Find where the given text appears and provide that cell's center as [X, Y] coordinate. 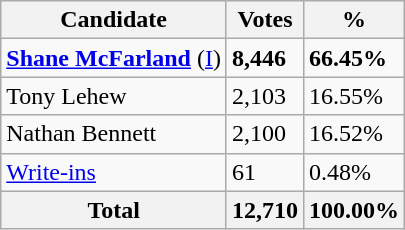
16.55% [354, 96]
Tony Lehew [114, 96]
Total [114, 210]
2,100 [264, 134]
16.52% [354, 134]
66.45% [354, 58]
Candidate [114, 20]
0.48% [354, 172]
Write-ins [114, 172]
% [354, 20]
Nathan Bennett [114, 134]
Votes [264, 20]
8,446 [264, 58]
2,103 [264, 96]
100.00% [354, 210]
61 [264, 172]
Shane McFarland (I) [114, 58]
12,710 [264, 210]
